Identify which cell holds the provided text, then report its (X, Y) central coordinate. 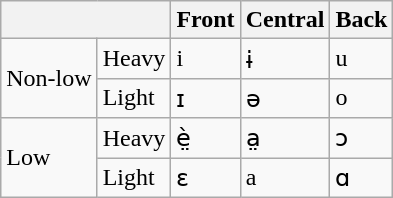
Back (362, 20)
ɨ (285, 59)
u (362, 59)
ɑ (362, 178)
Central (285, 20)
Low (49, 158)
o (362, 98)
a̤ (285, 138)
a (285, 178)
ɪ (206, 98)
Non-low (49, 78)
è̤ (206, 138)
ɛ (206, 178)
i (206, 59)
ɔ (362, 138)
Front (206, 20)
ə (285, 98)
